Search for the cell housing the specified text and yield its [X, Y] center coordinate. 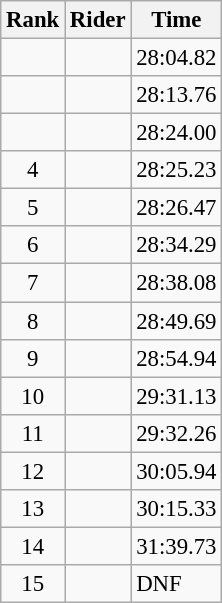
5 [33, 208]
28:49.69 [176, 321]
8 [33, 321]
30:15.33 [176, 509]
Time [176, 20]
6 [33, 245]
11 [33, 433]
28:38.08 [176, 283]
28:34.29 [176, 245]
28:26.47 [176, 208]
15 [33, 584]
12 [33, 471]
Rider [98, 20]
10 [33, 396]
7 [33, 283]
28:04.82 [176, 58]
28:25.23 [176, 170]
29:32.26 [176, 433]
28:13.76 [176, 95]
4 [33, 170]
30:05.94 [176, 471]
28:54.94 [176, 358]
Rank [33, 20]
14 [33, 546]
DNF [176, 584]
29:31.13 [176, 396]
28:24.00 [176, 133]
13 [33, 509]
9 [33, 358]
31:39.73 [176, 546]
